Search for the cell housing the specified text and yield its (X, Y) center coordinate. 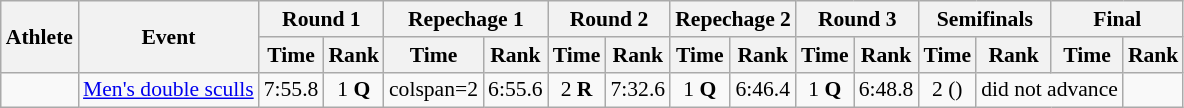
Repechage 1 (466, 19)
Event (168, 36)
6:55.6 (516, 90)
Athlete (40, 36)
2 R (577, 90)
Round 2 (609, 19)
Round 1 (322, 19)
Men's double sculls (168, 90)
7:32.6 (638, 90)
7:55.8 (292, 90)
did not advance (1050, 90)
6:46.4 (762, 90)
2 () (947, 90)
Round 3 (857, 19)
6:48.8 (886, 90)
Repechage 2 (733, 19)
Semifinals (984, 19)
colspan=2 (434, 90)
Final (1117, 19)
